Capture the cell that displays the provided text and extract its [X, Y] central coordinate. 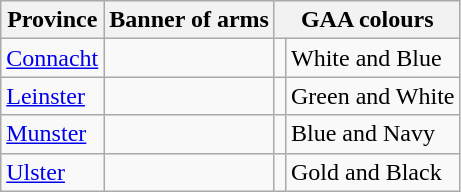
Province [52, 20]
Munster [52, 134]
Banner of arms [190, 20]
Gold and Black [372, 172]
Green and White [372, 96]
Blue and Navy [372, 134]
GAA colours [367, 20]
Ulster [52, 172]
White and Blue [372, 58]
Connacht [52, 58]
Leinster [52, 96]
